Pinpoint the cell where the given text exists, returning its [x, y] midpoint coordinate. 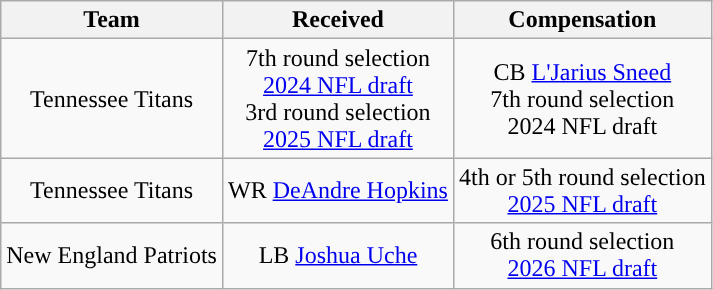
New England Patriots [112, 256]
6th round selection2026 NFL draft [582, 256]
CB L'Jarius Sneed7th round selection2024 NFL draft [582, 98]
Received [338, 20]
LB Joshua Uche [338, 256]
Compensation [582, 20]
7th round selection2024 NFL draft3rd round selection2025 NFL draft [338, 98]
4th or 5th round selection2025 NFL draft [582, 190]
Team [112, 20]
WR DeAndre Hopkins [338, 190]
